Locate the cell with the specified text and output its (X, Y) center coordinate. 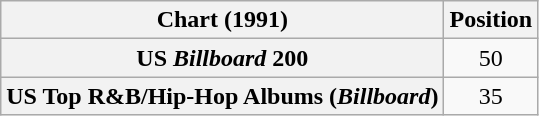
50 (491, 58)
US Billboard 200 (222, 58)
US Top R&B/Hip-Hop Albums (Billboard) (222, 96)
35 (491, 96)
Chart (1991) (222, 20)
Position (491, 20)
